Determine the (x, y) coordinate at the center of the cell enclosing the given text.  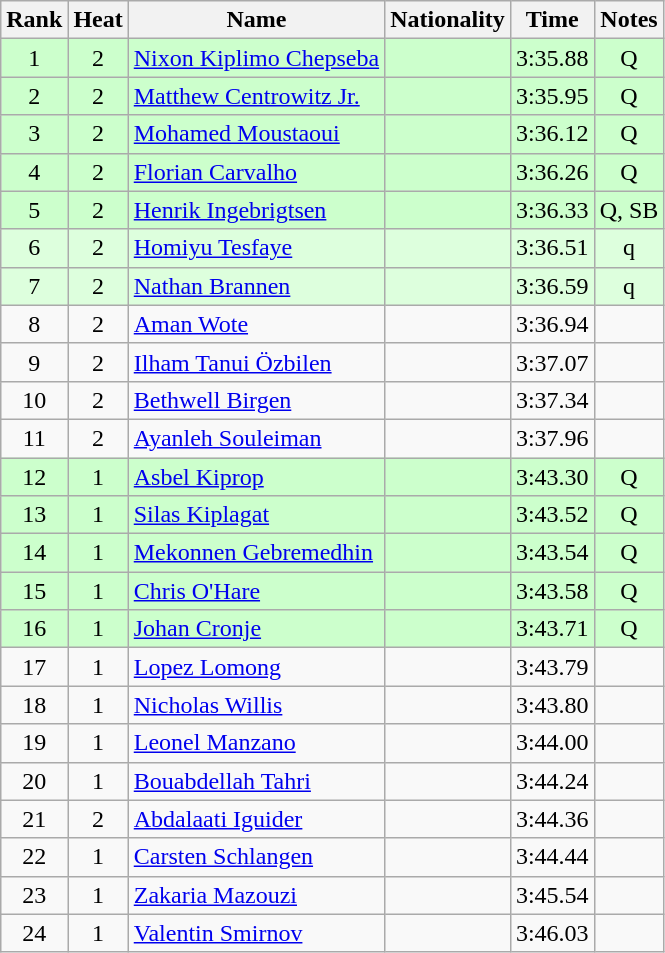
Q, SB (629, 210)
3:35.88 (552, 58)
3:36.26 (552, 172)
15 (34, 591)
Lopez Lomong (256, 667)
Mekonnen Gebremedhin (256, 553)
9 (34, 362)
Nixon Kiplimo Chepseba (256, 58)
6 (34, 248)
7 (34, 286)
3:43.79 (552, 667)
Homiyu Tesfaye (256, 248)
Notes (629, 20)
Johan Cronje (256, 629)
3:43.80 (552, 705)
Ayanleh Souleiman (256, 438)
3:43.54 (552, 553)
Time (552, 20)
Henrik Ingebrigtsen (256, 210)
14 (34, 553)
Valentin Smirnov (256, 933)
24 (34, 933)
3:44.24 (552, 781)
Nathan Brannen (256, 286)
20 (34, 781)
8 (34, 324)
Florian Carvalho (256, 172)
10 (34, 400)
Abdalaati Iguider (256, 819)
4 (34, 172)
3:45.54 (552, 895)
Aman Wote (256, 324)
Ilham Tanui Özbilen (256, 362)
Nicholas Willis (256, 705)
21 (34, 819)
3:43.52 (552, 515)
Heat (98, 20)
Silas Kiplagat (256, 515)
3:46.03 (552, 933)
17 (34, 667)
3:36.51 (552, 248)
Carsten Schlangen (256, 857)
Name (256, 20)
18 (34, 705)
3:44.00 (552, 743)
11 (34, 438)
Mohamed Moustaoui (256, 134)
Chris O'Hare (256, 591)
3:36.59 (552, 286)
3 (34, 134)
23 (34, 895)
19 (34, 743)
5 (34, 210)
Bouabdellah Tahri (256, 781)
Leonel Manzano (256, 743)
3:36.33 (552, 210)
3:35.95 (552, 96)
3:37.07 (552, 362)
3:37.96 (552, 438)
Nationality (448, 20)
22 (34, 857)
Zakaria Mazouzi (256, 895)
3:43.71 (552, 629)
3:36.12 (552, 134)
3:43.58 (552, 591)
13 (34, 515)
Bethwell Birgen (256, 400)
3:44.44 (552, 857)
3:44.36 (552, 819)
3:43.30 (552, 477)
Rank (34, 20)
Asbel Kiprop (256, 477)
16 (34, 629)
3:37.34 (552, 400)
3:36.94 (552, 324)
Matthew Centrowitz Jr. (256, 96)
12 (34, 477)
